Identify which cell holds the provided text, then report its (x, y) central coordinate. 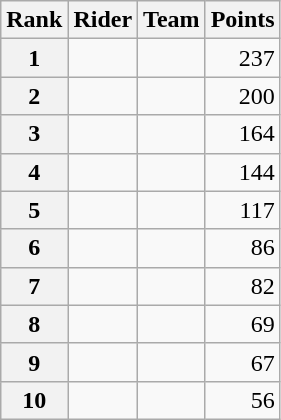
3 (34, 134)
144 (242, 172)
2 (34, 96)
Rider (103, 20)
Team (172, 20)
200 (242, 96)
1 (34, 58)
86 (242, 248)
164 (242, 134)
56 (242, 400)
67 (242, 362)
117 (242, 210)
6 (34, 248)
69 (242, 324)
237 (242, 58)
8 (34, 324)
82 (242, 286)
Rank (34, 20)
7 (34, 286)
4 (34, 172)
5 (34, 210)
Points (242, 20)
9 (34, 362)
10 (34, 400)
